Detect which cell encompasses the target text, then output its [X, Y] center coordinate. 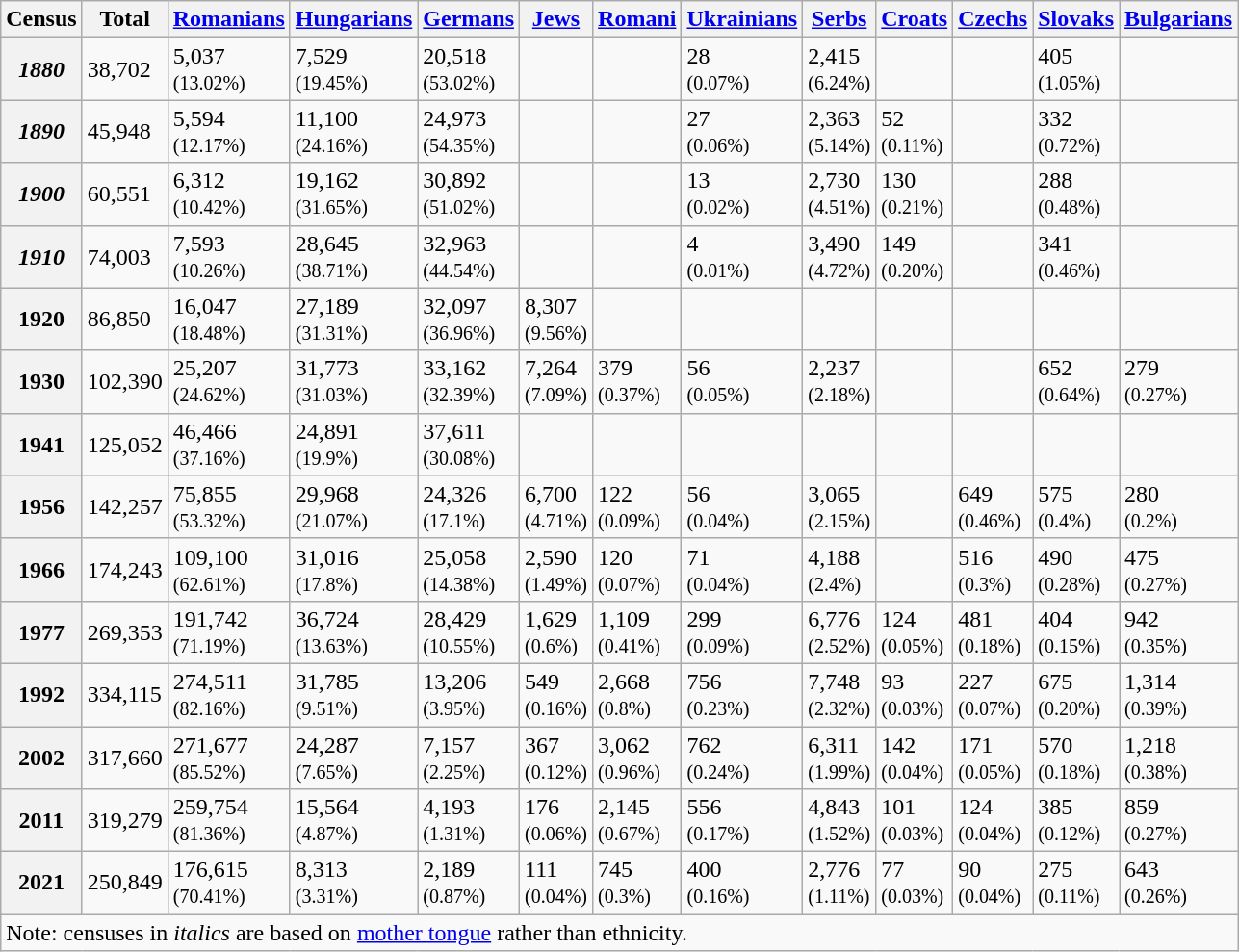
400(0.16%) [742, 884]
102,390 [125, 381]
Jews [556, 19]
6,700(4.71%) [556, 506]
30,892(51.02%) [469, 194]
176,615(70.41%) [229, 884]
Slovaks [1076, 19]
675(0.20%) [1076, 695]
24,326(17.1%) [469, 506]
5,037(13.02%) [229, 69]
227(0.07%) [994, 695]
475(0.27%) [1178, 570]
20,518(53.02%) [469, 69]
6,311(1.99%) [839, 757]
556(0.17%) [742, 820]
1941 [41, 445]
2,237(2.18%) [839, 381]
124(0.04%) [994, 820]
250,849 [125, 884]
3,062(0.96%) [637, 757]
16,047(18.48%) [229, 320]
6,312(10.42%) [229, 194]
575(0.4%) [1076, 506]
86,850 [125, 320]
25,207(24.62%) [229, 381]
15,564(4.87%) [353, 820]
25,058(14.38%) [469, 570]
2,590(1.49%) [556, 570]
28(0.07%) [742, 69]
405(1.05%) [1076, 69]
652(0.64%) [1076, 381]
385(0.12%) [1076, 820]
2011 [41, 820]
275(0.11%) [1076, 884]
549(0.16%) [556, 695]
Note: censuses in italics are based on mother tongue rather than ethnicity. [620, 933]
77(0.03%) [915, 884]
1,218(0.38%) [1178, 757]
149(0.20%) [915, 256]
Bulgarians [1178, 19]
90(0.04%) [994, 884]
171(0.05%) [994, 757]
174,243 [125, 570]
4,193(1.31%) [469, 820]
274,511(82.16%) [229, 695]
341(0.46%) [1076, 256]
120(0.07%) [637, 570]
6,776(2.52%) [839, 631]
122(0.09%) [637, 506]
2,668(0.8%) [637, 695]
Serbs [839, 19]
1,314(0.39%) [1178, 695]
Romanians [229, 19]
288(0.48%) [1076, 194]
1880 [41, 69]
45,948 [125, 131]
2,415(6.24%) [839, 69]
379(0.37%) [637, 381]
2,363(5.14%) [839, 131]
1910 [41, 256]
75,855(53.32%) [229, 506]
60,551 [125, 194]
1900 [41, 194]
101(0.03%) [915, 820]
Germans [469, 19]
191,742(71.19%) [229, 631]
27(0.06%) [742, 131]
1,109(0.41%) [637, 631]
Romani [637, 19]
7,529(19.45%) [353, 69]
142(0.04%) [915, 757]
37,611(30.08%) [469, 445]
649(0.46%) [994, 506]
5,594(12.17%) [229, 131]
111(0.04%) [556, 884]
762(0.24%) [742, 757]
2,776(1.11%) [839, 884]
7,748(2.32%) [839, 695]
13(0.02%) [742, 194]
13,206(3.95%) [469, 695]
36,724(13.63%) [353, 631]
299(0.09%) [742, 631]
33,162(32.39%) [469, 381]
38,702 [125, 69]
1890 [41, 131]
481(0.18%) [994, 631]
8,307(9.56%) [556, 320]
942(0.35%) [1178, 631]
4,843(1.52%) [839, 820]
46,466(37.16%) [229, 445]
4(0.01%) [742, 256]
Total [125, 19]
2002 [41, 757]
643(0.26%) [1178, 884]
756(0.23%) [742, 695]
1992 [41, 695]
32,963(44.54%) [469, 256]
367(0.12%) [556, 757]
19,162(31.65%) [353, 194]
7,264(7.09%) [556, 381]
Czechs [994, 19]
Census [41, 19]
334,115 [125, 695]
28,429(10.55%) [469, 631]
259,754(81.36%) [229, 820]
1930 [41, 381]
332(0.72%) [1076, 131]
570(0.18%) [1076, 757]
4,188(2.4%) [839, 570]
124(0.05%) [915, 631]
31,016(17.8%) [353, 570]
109,100(62.61%) [229, 570]
27,189(31.31%) [353, 320]
11,100(24.16%) [353, 131]
2021 [41, 884]
280(0.2%) [1178, 506]
269,353 [125, 631]
1,629(0.6%) [556, 631]
Hungarians [353, 19]
3,065(2.15%) [839, 506]
7,157(2.25%) [469, 757]
317,660 [125, 757]
271,677(85.52%) [229, 757]
93(0.03%) [915, 695]
125,052 [125, 445]
2,730(4.51%) [839, 194]
1956 [41, 506]
52(0.11%) [915, 131]
29,968(21.07%) [353, 506]
3,490(4.72%) [839, 256]
31,773(31.03%) [353, 381]
24,891(19.9%) [353, 445]
319,279 [125, 820]
130(0.21%) [915, 194]
74,003 [125, 256]
1966 [41, 570]
859(0.27%) [1178, 820]
8,313(3.31%) [353, 884]
24,287(7.65%) [353, 757]
Ukrainians [742, 19]
24,973(54.35%) [469, 131]
1920 [41, 320]
279(0.27%) [1178, 381]
745(0.3%) [637, 884]
176(0.06%) [556, 820]
Croats [915, 19]
2,189(0.87%) [469, 884]
490(0.28%) [1076, 570]
56(0.05%) [742, 381]
2,145(0.67%) [637, 820]
71(0.04%) [742, 570]
7,593(10.26%) [229, 256]
142,257 [125, 506]
56(0.04%) [742, 506]
516(0.3%) [994, 570]
31,785(9.51%) [353, 695]
1977 [41, 631]
28,645(38.71%) [353, 256]
32,097(36.96%) [469, 320]
404(0.15%) [1076, 631]
